Return the [x, y] coordinate for the center point of the cell that contains the specified text.  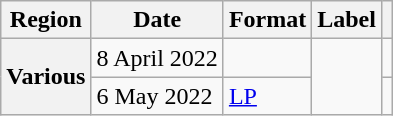
Date [157, 20]
Various [46, 77]
8 April 2022 [157, 58]
6 May 2022 [157, 96]
Region [46, 20]
Format [267, 20]
Label [347, 20]
LP [267, 96]
